Detect which cell encompasses the target text, then output its (X, Y) center coordinate. 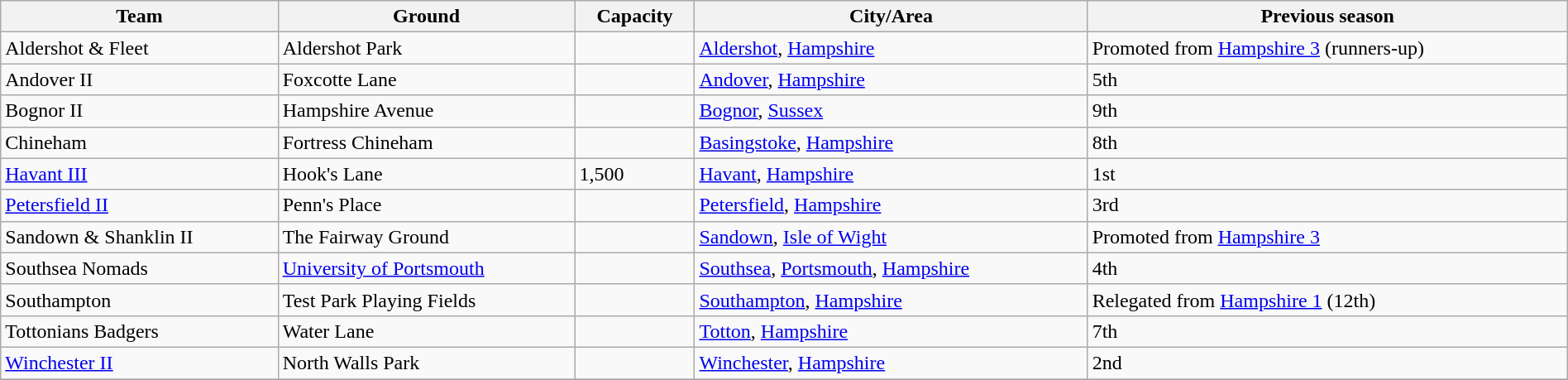
Southampton (139, 300)
Test Park Playing Fields (427, 300)
Penn's Place (427, 205)
1st (1327, 174)
Promoted from Hampshire 3 (runners-up) (1327, 48)
3rd (1327, 205)
8th (1327, 142)
Petersfield, Hampshire (892, 205)
Sandown & Shanklin II (139, 237)
Petersfield II (139, 205)
The Fairway Ground (427, 237)
Andover II (139, 79)
Previous season (1327, 17)
Southampton, Hampshire (892, 300)
Winchester, Hampshire (892, 363)
Totton, Hampshire (892, 331)
Fortress Chineham (427, 142)
4th (1327, 268)
1,500 (635, 174)
Andover, Hampshire (892, 79)
Southsea Nomads (139, 268)
Havant III (139, 174)
2nd (1327, 363)
Bognor, Sussex (892, 111)
9th (1327, 111)
Foxcotte Lane (427, 79)
City/Area (892, 17)
Relegated from Hampshire 1 (12th) (1327, 300)
7th (1327, 331)
Basingstoke, Hampshire (892, 142)
Hook's Lane (427, 174)
Bognor II (139, 111)
Southsea, Portsmouth, Hampshire (892, 268)
Tottonians Badgers (139, 331)
Team (139, 17)
Promoted from Hampshire 3 (1327, 237)
North Walls Park (427, 363)
Aldershot, Hampshire (892, 48)
University of Portsmouth (427, 268)
Ground (427, 17)
Capacity (635, 17)
Chineham (139, 142)
Water Lane (427, 331)
Havant, Hampshire (892, 174)
Hampshire Avenue (427, 111)
Aldershot & Fleet (139, 48)
Winchester II (139, 363)
5th (1327, 79)
Aldershot Park (427, 48)
Sandown, Isle of Wight (892, 237)
